Locate the cell with the specified text and output its (X, Y) center coordinate. 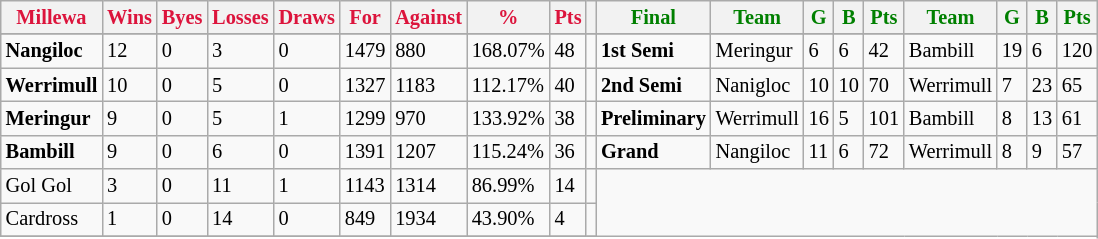
4 (568, 219)
40 (568, 85)
133.92% (508, 118)
Against (428, 17)
Cardross (52, 219)
1327 (365, 85)
1143 (365, 186)
1391 (365, 152)
Losses (240, 17)
112.17% (508, 85)
1934 (428, 219)
12 (130, 51)
38 (568, 118)
Nanigloc (758, 85)
% (508, 17)
72 (884, 152)
Preliminary (654, 118)
849 (365, 219)
1207 (428, 152)
7 (1012, 85)
880 (428, 51)
1314 (428, 186)
Wins (130, 17)
1479 (365, 51)
2nd Semi (654, 85)
1299 (365, 118)
48 (568, 51)
42 (884, 51)
16 (819, 118)
970 (428, 118)
1183 (428, 85)
36 (568, 152)
120 (1077, 51)
65 (1077, 85)
Millewa (52, 17)
70 (884, 85)
168.07% (508, 51)
23 (1042, 85)
Byes (182, 17)
Grand (654, 152)
19 (1012, 51)
61 (1077, 118)
115.24% (508, 152)
Final (654, 17)
86.99% (508, 186)
For (365, 17)
Draws (307, 17)
13 (1042, 118)
101 (884, 118)
57 (1077, 152)
Gol Gol (52, 186)
43.90% (508, 219)
1st Semi (654, 51)
